Output the [X, Y] coordinate of the center of the cell containing the given text.  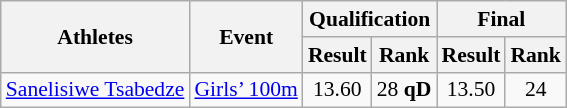
Final [500, 19]
Athletes [96, 36]
28 qD [404, 90]
13.60 [338, 90]
Sanelisiwe Tsabedze [96, 90]
Girls’ 100m [246, 90]
Qualification [370, 19]
Event [246, 36]
24 [536, 90]
13.50 [470, 90]
